Return the (x, y) coordinate for the center point of the cell that contains the specified text.  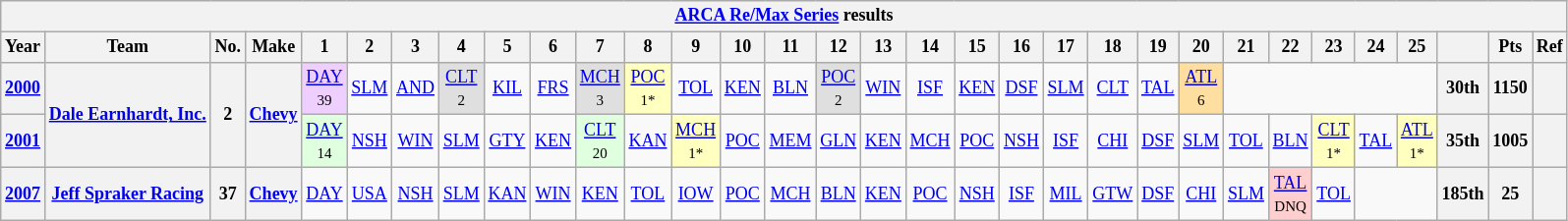
2007 (24, 193)
24 (1375, 47)
Team (128, 47)
GLN (839, 141)
1005 (1510, 141)
2001 (24, 141)
KIL (507, 88)
13 (884, 47)
POC1* (648, 88)
185th (1463, 193)
Dale Earnhardt, Inc. (128, 114)
Jeff Spraker Racing (128, 193)
ARCA Re/Max Series results (784, 16)
8 (648, 47)
30th (1463, 88)
CLT1* (1333, 141)
9 (696, 47)
GTW (1113, 193)
USA (370, 193)
6 (553, 47)
DAY14 (324, 141)
IOW (696, 193)
35th (1463, 141)
15 (977, 47)
MCH3 (600, 88)
Ref (1550, 47)
3 (416, 47)
1 (324, 47)
ATL1* (1417, 141)
DAY (324, 193)
MEM (790, 141)
7 (600, 47)
2000 (24, 88)
Make (273, 47)
14 (930, 47)
MIL (1066, 193)
16 (1022, 47)
CLT (1113, 88)
DAY39 (324, 88)
CLT2 (461, 88)
Year (24, 47)
22 (1290, 47)
No. (228, 47)
GTY (507, 141)
12 (839, 47)
POC2 (839, 88)
1150 (1510, 88)
ATL6 (1201, 88)
17 (1066, 47)
4 (461, 47)
10 (742, 47)
23 (1333, 47)
21 (1247, 47)
5 (507, 47)
CLT20 (600, 141)
18 (1113, 47)
20 (1201, 47)
AND (416, 88)
11 (790, 47)
FRS (553, 88)
TALDNQ (1290, 193)
MCH1* (696, 141)
Pts (1510, 47)
37 (228, 193)
19 (1158, 47)
